Provide the (x, y) coordinate of the cell's center where the given text is located.  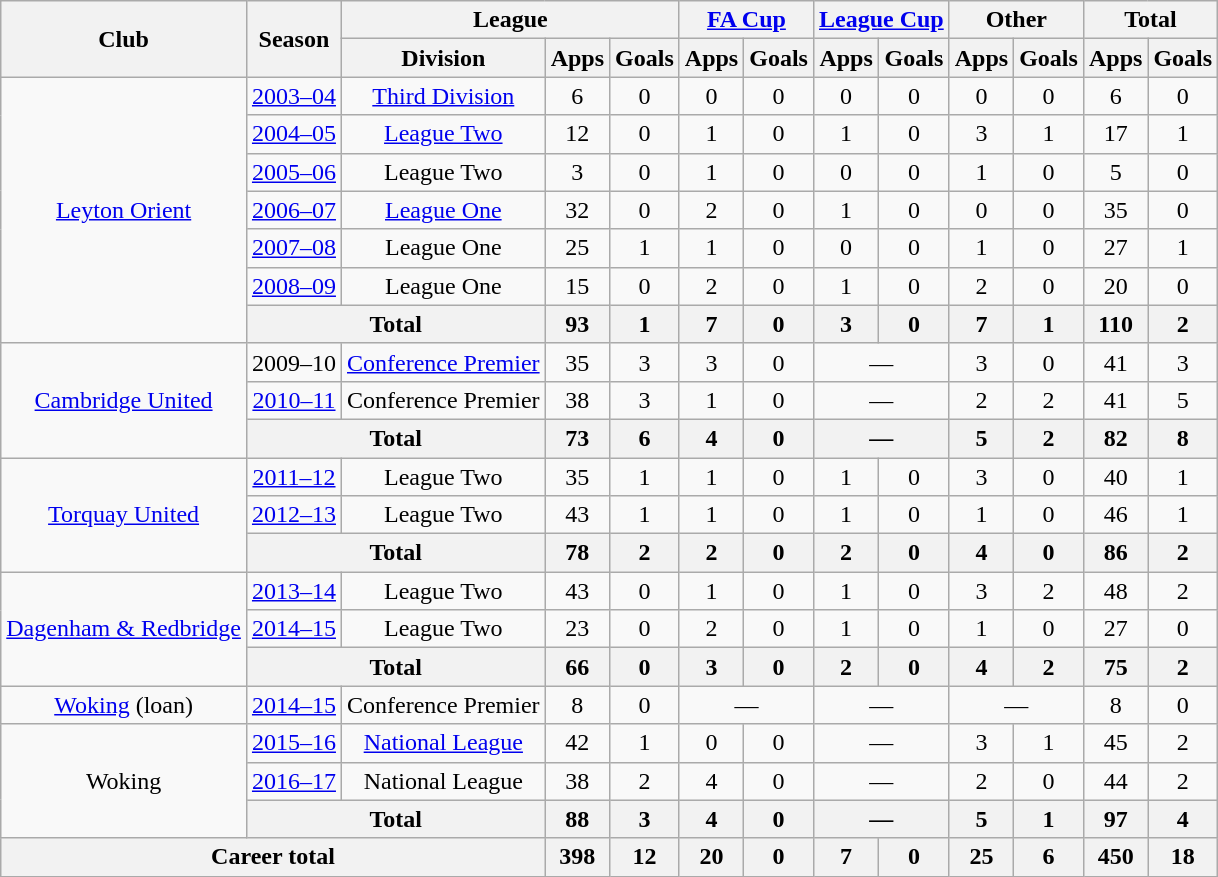
86 (1115, 553)
73 (577, 438)
Woking (124, 781)
2016–17 (294, 781)
46 (1115, 515)
Third Division (443, 96)
Torquay United (124, 515)
40 (1115, 477)
42 (577, 743)
66 (577, 667)
Division (443, 58)
48 (1115, 591)
Club (124, 39)
450 (1115, 857)
2007–08 (294, 248)
45 (1115, 743)
2008–09 (294, 286)
2004–05 (294, 134)
97 (1115, 819)
44 (1115, 781)
32 (577, 210)
2012–13 (294, 515)
Season (294, 39)
Career total (273, 857)
Woking (loan) (124, 705)
Leyton Orient (124, 210)
110 (1115, 324)
18 (1183, 857)
2013–14 (294, 591)
Dagenham & Redbridge (124, 629)
93 (577, 324)
2011–12 (294, 477)
2009–10 (294, 362)
2005–06 (294, 172)
17 (1115, 134)
2015–16 (294, 743)
82 (1115, 438)
2006–07 (294, 210)
2003–04 (294, 96)
2010–11 (294, 400)
23 (577, 629)
Other (1016, 20)
88 (577, 819)
398 (577, 857)
League (510, 20)
Cambridge United (124, 400)
75 (1115, 667)
15 (577, 286)
78 (577, 553)
League Cup (881, 20)
FA Cup (746, 20)
